For the text-containing cell, return its midpoint in [X, Y] coordinate format. 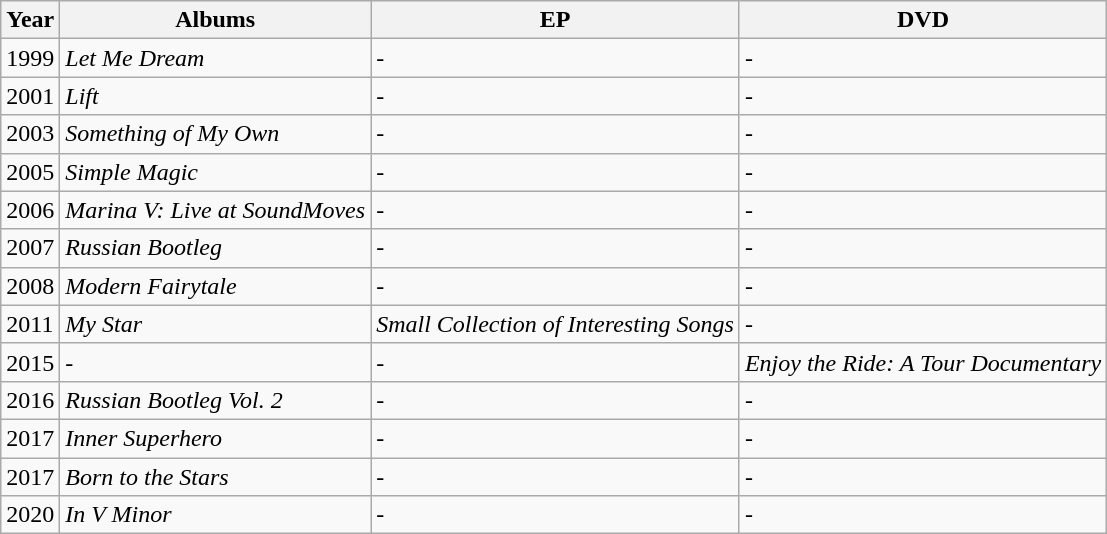
EP [556, 20]
Marina V: Live at SoundMoves [216, 210]
2003 [30, 134]
1999 [30, 58]
2011 [30, 324]
Russian Bootleg [216, 248]
Lift [216, 96]
2007 [30, 248]
2008 [30, 286]
Small Collection of Interesting Songs [556, 324]
My Star [216, 324]
2016 [30, 400]
Let Me Dream [216, 58]
Modern Fairytale [216, 286]
Inner Superhero [216, 438]
Enjoy the Ride: A Tour Documentary [922, 362]
2015 [30, 362]
In V Minor [216, 515]
DVD [922, 20]
Simple Magic [216, 172]
2005 [30, 172]
Born to the Stars [216, 477]
2006 [30, 210]
Russian Bootleg Vol. 2 [216, 400]
2001 [30, 96]
Year [30, 20]
Albums [216, 20]
2020 [30, 515]
Something of My Own [216, 134]
